Scan for the cell matching the given text and deliver its [X, Y] coordinate at center. 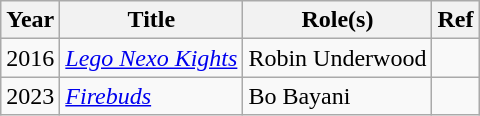
Title [152, 20]
Robin Underwood [338, 58]
2023 [30, 96]
Role(s) [338, 20]
2016 [30, 58]
Firebuds [152, 96]
Bo Bayani [338, 96]
Lego Nexo Kights [152, 58]
Ref [456, 20]
Year [30, 20]
